For the text-containing cell, return its midpoint in [X, Y] coordinate format. 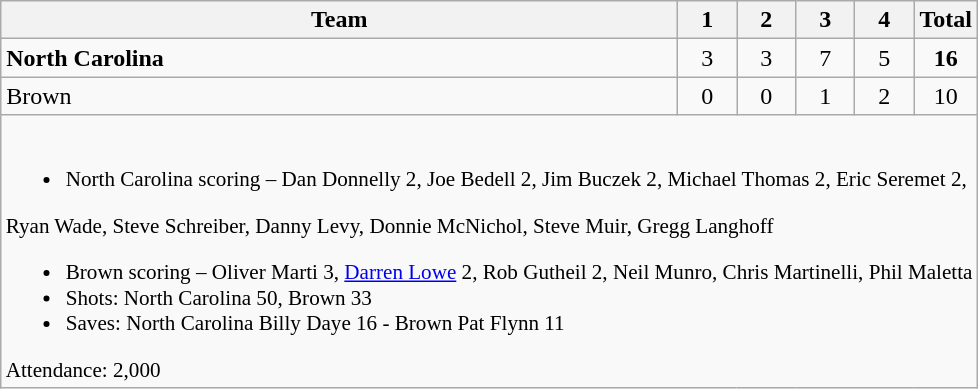
Total [946, 20]
4 [884, 20]
10 [946, 96]
5 [884, 58]
7 [826, 58]
Team [340, 20]
Brown [340, 96]
North Carolina [340, 58]
16 [946, 58]
